Extract the (X, Y) coordinate from the center of the cell holding the provided text.  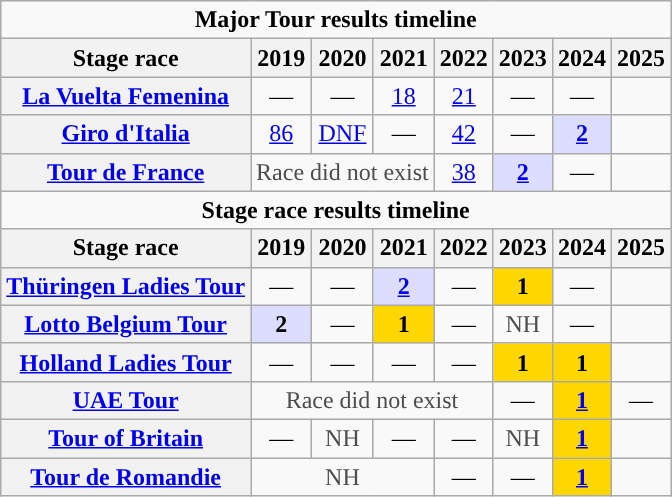
86 (282, 134)
UAE Tour (126, 400)
Thüringen Ladies Tour (126, 286)
Lotto Belgium Tour (126, 324)
DNF (342, 134)
Holland Ladies Tour (126, 362)
Major Tour results timeline (336, 20)
18 (404, 96)
Tour de Romandie (126, 477)
La Vuelta Femenina (126, 96)
Giro d'Italia (126, 134)
21 (464, 96)
42 (464, 134)
Tour of Britain (126, 438)
Stage race results timeline (336, 210)
Tour de France (126, 172)
38 (464, 172)
